Extract the (X, Y) coordinate from the center of the cell holding the provided text.  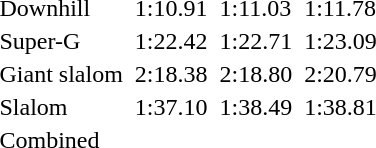
1:38.49 (256, 107)
2:18.38 (171, 74)
1:37.10 (171, 107)
1:22.42 (171, 41)
2:18.80 (256, 74)
1:22.71 (256, 41)
